Find where the given text appears and provide that cell's center as [X, Y] coordinate. 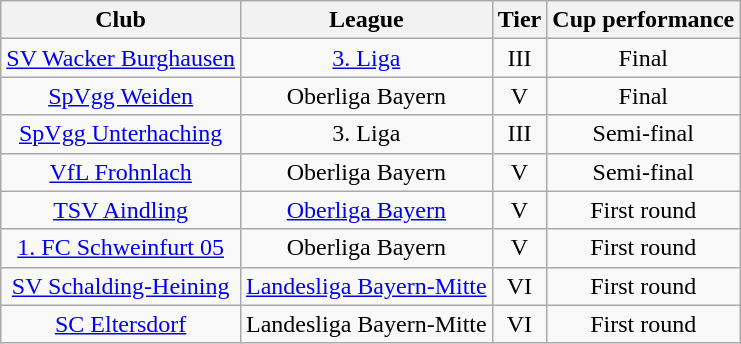
Cup performance [644, 20]
SV Wacker Burghausen [121, 58]
VfL Frohnlach [121, 172]
SV Schalding-Heining [121, 286]
SpVgg Unterhaching [121, 134]
SC Eltersdorf [121, 324]
SpVgg Weiden [121, 96]
Club [121, 20]
1. FC Schweinfurt 05 [121, 248]
Tier [520, 20]
TSV Aindling [121, 210]
League [367, 20]
